Determine the [x, y] coordinate at the center of the cell enclosing the given text.  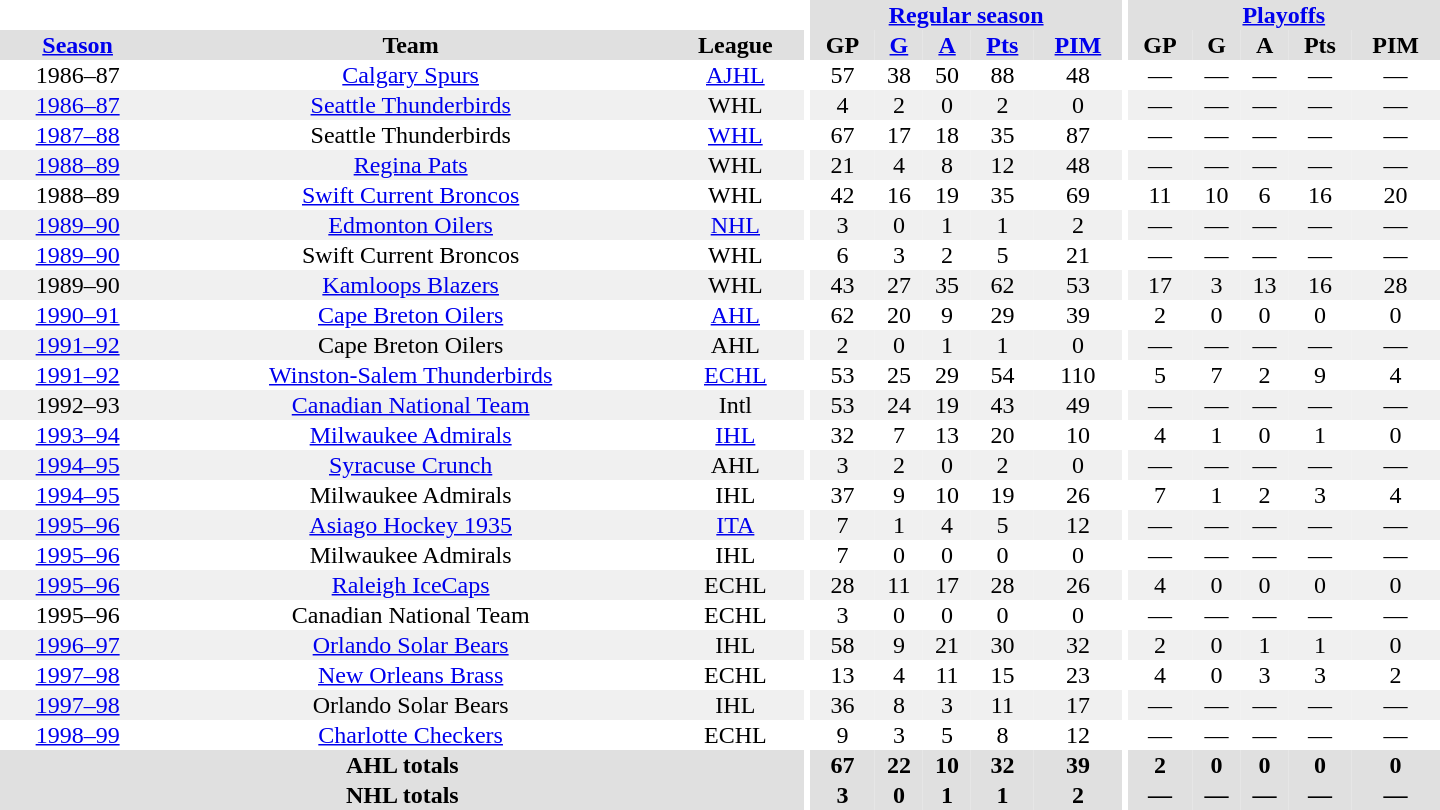
Calgary Spurs [410, 75]
69 [1078, 195]
27 [899, 285]
25 [899, 375]
1993–94 [78, 435]
ITA [736, 525]
Charlotte Checkers [410, 735]
18 [947, 135]
Syracuse Crunch [410, 465]
22 [899, 765]
1998–99 [78, 735]
1992–93 [78, 405]
42 [842, 195]
Edmonton Oilers [410, 225]
Team [410, 45]
15 [1002, 675]
88 [1002, 75]
57 [842, 75]
36 [842, 705]
110 [1078, 375]
AJHL [736, 75]
50 [947, 75]
1990–91 [78, 315]
Winston-Salem Thunderbirds [410, 375]
23 [1078, 675]
AHL totals [402, 765]
Regina Pats [410, 165]
Kamloops Blazers [410, 285]
54 [1002, 375]
League [736, 45]
30 [1002, 645]
Asiago Hockey 1935 [410, 525]
NHL totals [402, 795]
NHL [736, 225]
87 [1078, 135]
58 [842, 645]
1996–97 [78, 645]
Raleigh IceCaps [410, 585]
Intl [736, 405]
Playoffs [1284, 15]
37 [842, 495]
49 [1078, 405]
38 [899, 75]
1987–88 [78, 135]
24 [899, 405]
New Orleans Brass [410, 675]
Season [78, 45]
Regular season [966, 15]
